Scan for the cell matching the given text and deliver its (X, Y) coordinate at center. 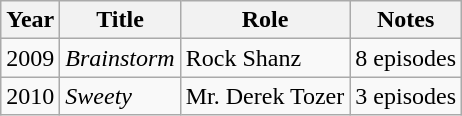
Title (120, 20)
3 episodes (406, 96)
8 episodes (406, 58)
Mr. Derek Tozer (265, 96)
Notes (406, 20)
Year (30, 20)
2010 (30, 96)
2009 (30, 58)
Sweety (120, 96)
Rock Shanz (265, 58)
Brainstorm (120, 58)
Role (265, 20)
